Pinpoint the cell where the given text exists, returning its (x, y) midpoint coordinate. 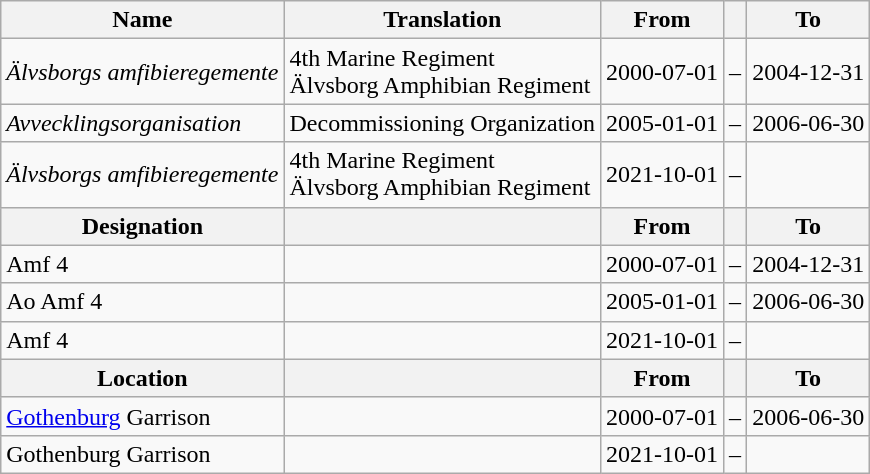
Ao Amf 4 (142, 302)
Avvecklingsorganisation (142, 123)
Name (142, 20)
Decommissioning Organization (442, 123)
Designation (142, 226)
Translation (442, 20)
Location (142, 378)
